Determine the [X, Y] coordinate at the center of the cell enclosing the given text.  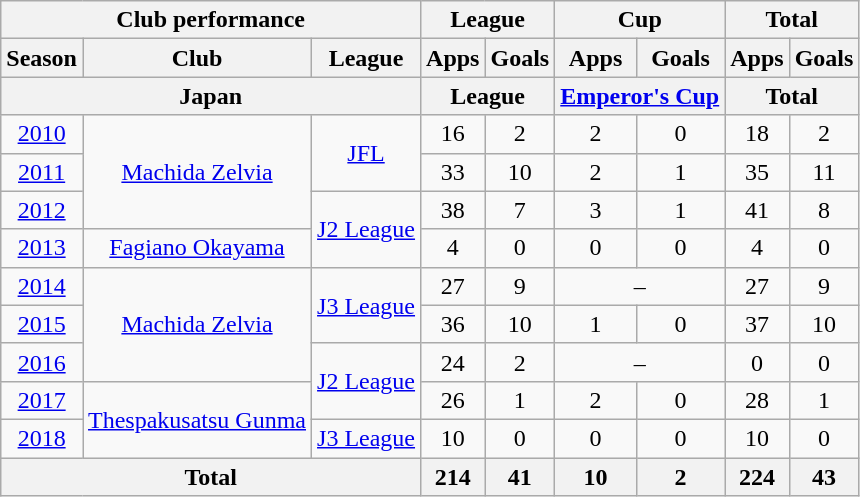
28 [757, 400]
Emperor's Cup [640, 96]
16 [453, 134]
Japan [211, 96]
2014 [42, 286]
2018 [42, 438]
2016 [42, 362]
2012 [42, 210]
7 [520, 210]
26 [453, 400]
43 [824, 477]
11 [824, 172]
Season [42, 58]
Club performance [211, 20]
224 [757, 477]
38 [453, 210]
Cup [640, 20]
Thespakusatsu Gunma [196, 419]
3 [596, 210]
2015 [42, 324]
18 [757, 134]
24 [453, 362]
2017 [42, 400]
37 [757, 324]
Club [196, 58]
2010 [42, 134]
8 [824, 210]
214 [453, 477]
Fagiano Okayama [196, 248]
33 [453, 172]
JFL [366, 153]
36 [453, 324]
35 [757, 172]
2013 [42, 248]
2011 [42, 172]
